Provide the [x, y] coordinate of the cell's center where the given text is located.  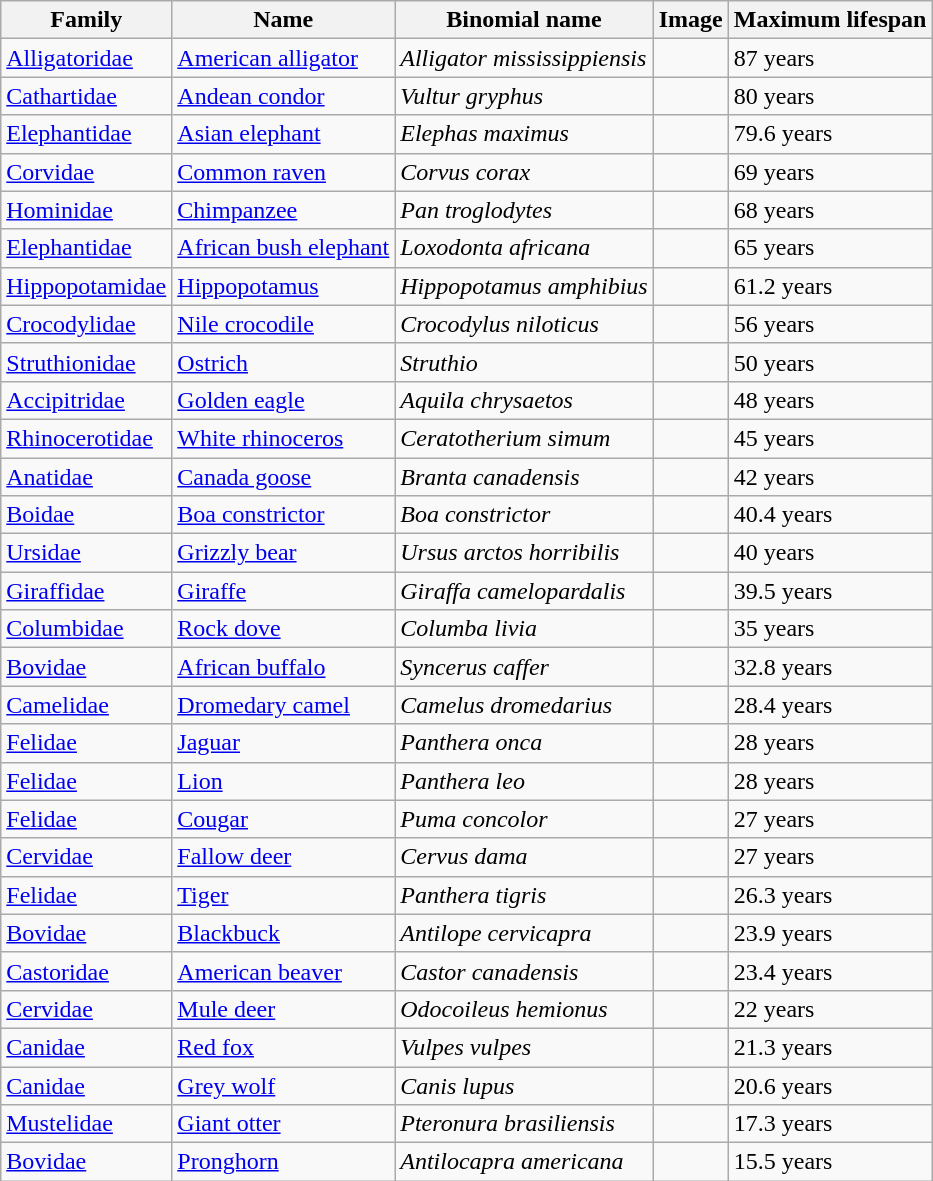
68 years [830, 210]
Giraffe [284, 591]
Vultur gryphus [524, 96]
23.4 years [830, 971]
35 years [830, 629]
22 years [830, 1009]
21.3 years [830, 1047]
Struthio [524, 362]
Mule deer [284, 1009]
20.6 years [830, 1085]
28.4 years [830, 705]
45 years [830, 438]
Red fox [284, 1047]
Giraffidae [86, 591]
American alligator [284, 58]
Ostrich [284, 362]
56 years [830, 324]
Anatidae [86, 477]
69 years [830, 172]
African buffalo [284, 667]
40.4 years [830, 515]
American beaver [284, 971]
Lion [284, 781]
Hippopotamus [284, 286]
Canada goose [284, 477]
26.3 years [830, 895]
Hippopotamidae [86, 286]
Golden eagle [284, 400]
Rock dove [284, 629]
Panthera leo [524, 781]
Columba livia [524, 629]
87 years [830, 58]
Pan troglodytes [524, 210]
Blackbuck [284, 933]
Dromedary camel [284, 705]
65 years [830, 248]
Grey wolf [284, 1085]
Jaguar [284, 743]
Tiger [284, 895]
Crocodylus niloticus [524, 324]
Hominidae [86, 210]
Boidae [86, 515]
Camelidae [86, 705]
Binomial name [524, 20]
17.3 years [830, 1124]
Maximum lifespan [830, 20]
Ursidae [86, 553]
African bush elephant [284, 248]
Odocoileus hemionus [524, 1009]
Camelus dromedarius [524, 705]
Chimpanzee [284, 210]
Corvus corax [524, 172]
48 years [830, 400]
Alligatoridae [86, 58]
Hippopotamus amphibius [524, 286]
Cervus dama [524, 857]
Common raven [284, 172]
80 years [830, 96]
Family [86, 20]
Ceratotherium simum [524, 438]
Crocodylidae [86, 324]
Accipitridae [86, 400]
Ursus arctos horribilis [524, 553]
Image [690, 20]
Corvidae [86, 172]
Loxodonta africana [524, 248]
32.8 years [830, 667]
Rhinocerotidae [86, 438]
White rhinoceros [284, 438]
Antilocapra americana [524, 1162]
Asian elephant [284, 134]
Aquila chrysaetos [524, 400]
Pronghorn [284, 1162]
Mustelidae [86, 1124]
Andean condor [284, 96]
42 years [830, 477]
Panthera onca [524, 743]
Castor canadensis [524, 971]
Puma concolor [524, 819]
Branta canadensis [524, 477]
Vulpes vulpes [524, 1047]
Grizzly bear [284, 553]
Elephas maximus [524, 134]
Panthera tigris [524, 895]
Cathartidae [86, 96]
Columbidae [86, 629]
Name [284, 20]
Antilope cervicapra [524, 933]
15.5 years [830, 1162]
Castoridae [86, 971]
Giant otter [284, 1124]
50 years [830, 362]
Fallow deer [284, 857]
Alligator mississippiensis [524, 58]
Nile crocodile [284, 324]
Cougar [284, 819]
79.6 years [830, 134]
40 years [830, 553]
Pteronura brasiliensis [524, 1124]
Giraffa camelopardalis [524, 591]
Canis lupus [524, 1085]
Syncerus caffer [524, 667]
61.2 years [830, 286]
Struthionidae [86, 362]
23.9 years [830, 933]
39.5 years [830, 591]
